Locate the cell with the specified text and output its [x, y] center coordinate. 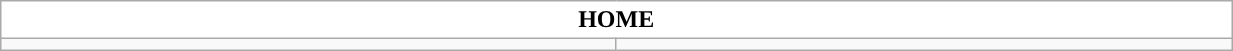
HOME [616, 20]
